Provide the [x, y] coordinate of the cell's center where the given text is located.  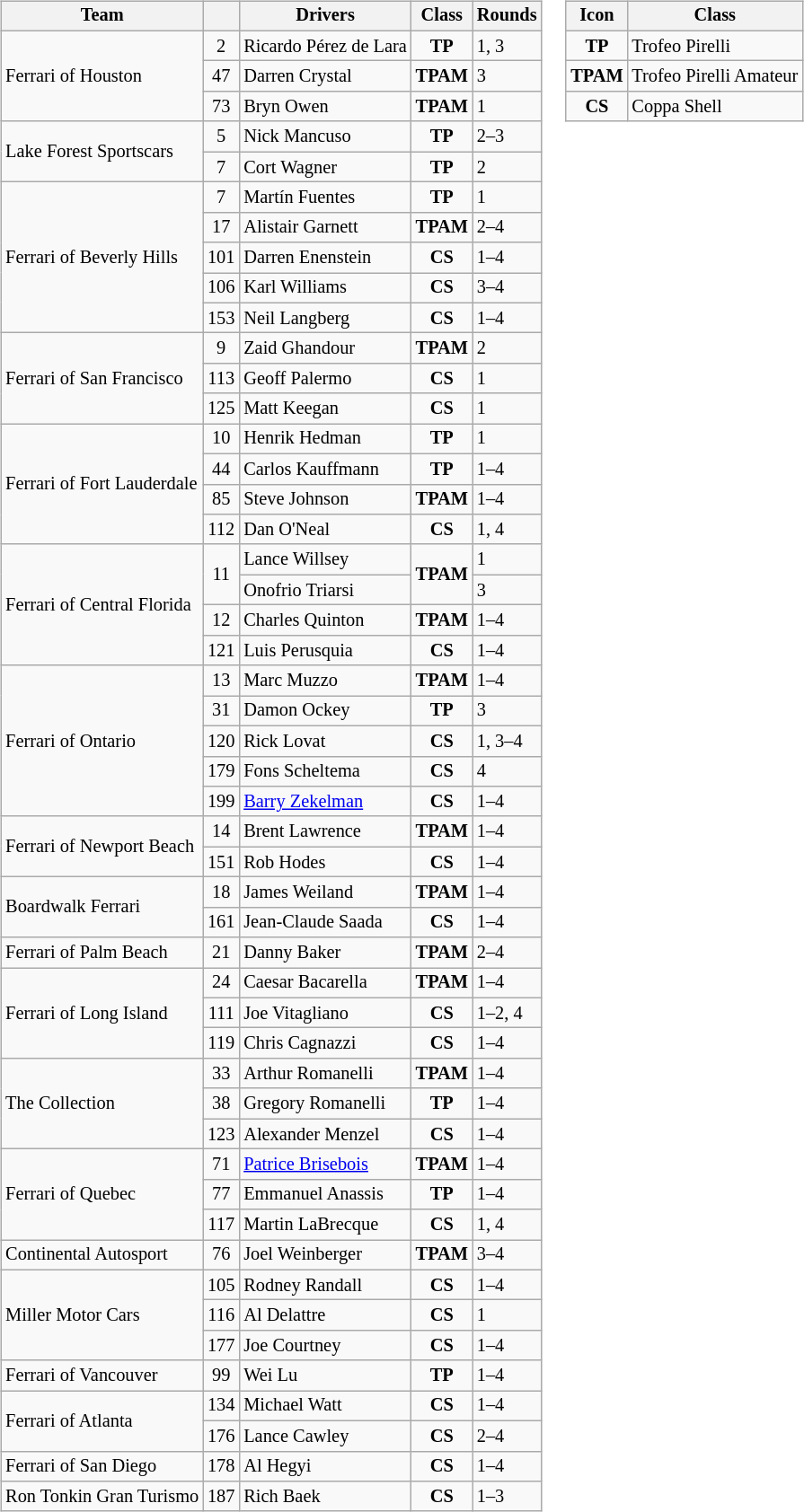
Rich Baek [325, 1497]
Danny Baker [325, 953]
Zaid Ghandour [325, 348]
Carlos Kauffmann [325, 469]
77 [221, 1194]
Neil Langberg [325, 318]
106 [221, 288]
123 [221, 1134]
Trofeo Pirelli [715, 46]
Ferrari of Central Florida [102, 605]
Dan O'Neal [325, 530]
119 [221, 1043]
11 [221, 575]
73 [221, 107]
Lake Forest Sportscars [102, 151]
111 [221, 1013]
Joe Courtney [325, 1346]
Wei Lu [325, 1376]
47 [221, 76]
Ferrari of Palm Beach [102, 953]
Caesar Bacarella [325, 983]
9 [221, 348]
Chris Cagnazzi [325, 1043]
33 [221, 1074]
Al Hegyi [325, 1466]
199 [221, 802]
Barry Zekelman [325, 802]
24 [221, 983]
121 [221, 650]
1, 3 [507, 46]
14 [221, 831]
Rob Hodes [325, 862]
21 [221, 953]
Joe Vitagliano [325, 1013]
Gregory Romanelli [325, 1103]
17 [221, 227]
Fons Scheltema [325, 771]
Onofrio Triarsi [325, 590]
Alistair Garnett [325, 227]
Ferrari of Beverly Hills [102, 258]
Emmanuel Anassis [325, 1194]
Marc Muzzo [325, 681]
177 [221, 1346]
125 [221, 409]
44 [221, 469]
2–3 [507, 136]
Boardwalk Ferrari [102, 907]
13 [221, 681]
Coppa Shell [715, 107]
105 [221, 1285]
153 [221, 318]
99 [221, 1376]
Geoff Palermo [325, 379]
Nick Mancuso [325, 136]
179 [221, 771]
Ferrari of Newport Beach [102, 846]
Luis Perusquia [325, 650]
Lance Cawley [325, 1436]
Ferrari of Quebec [102, 1194]
Ron Tonkin Gran Turismo [102, 1497]
Miller Motor Cars [102, 1314]
Ferrari of Houston [102, 75]
Martin LaBrecque [325, 1225]
Lance Willsey [325, 559]
120 [221, 741]
Ferrari of San Francisco [102, 379]
Jean-Claude Saada [325, 922]
Arthur Romanelli [325, 1074]
113 [221, 379]
31 [221, 711]
Matt Keegan [325, 409]
134 [221, 1406]
161 [221, 922]
James Weiland [325, 892]
1–3 [507, 1497]
Michael Watt [325, 1406]
76 [221, 1255]
1, 3–4 [507, 741]
Karl Williams [325, 288]
Martín Fuentes [325, 198]
Trofeo Pirelli Amateur [715, 76]
The Collection [102, 1104]
Steve Johnson [325, 499]
Ferrari of Atlanta [102, 1420]
38 [221, 1103]
Team [102, 16]
178 [221, 1466]
1–2, 4 [507, 1013]
Bryn Owen [325, 107]
4 [507, 771]
18 [221, 892]
12 [221, 620]
Patrice Brisebois [325, 1165]
Alexander Menzel [325, 1134]
85 [221, 499]
10 [221, 439]
Rick Lovat [325, 741]
Ferrari of Vancouver [102, 1376]
Charles Quinton [325, 620]
71 [221, 1165]
151 [221, 862]
5 [221, 136]
Icon [596, 16]
Darren Crystal [325, 76]
Rounds [507, 16]
Continental Autosport [102, 1255]
Ricardo Pérez de Lara [325, 46]
101 [221, 258]
Rodney Randall [325, 1285]
176 [221, 1436]
Ferrari of Ontario [102, 741]
Drivers [325, 16]
Al Delattre [325, 1315]
117 [221, 1225]
187 [221, 1497]
Brent Lawrence [325, 831]
116 [221, 1315]
Ferrari of Fort Lauderdale [102, 485]
Ferrari of San Diego [102, 1466]
Darren Enenstein [325, 258]
Henrik Hedman [325, 439]
Cort Wagner [325, 167]
Joel Weinberger [325, 1255]
Ferrari of Long Island [102, 1013]
Damon Ockey [325, 711]
112 [221, 530]
